Find where the given text appears and provide that cell's center as [X, Y] coordinate. 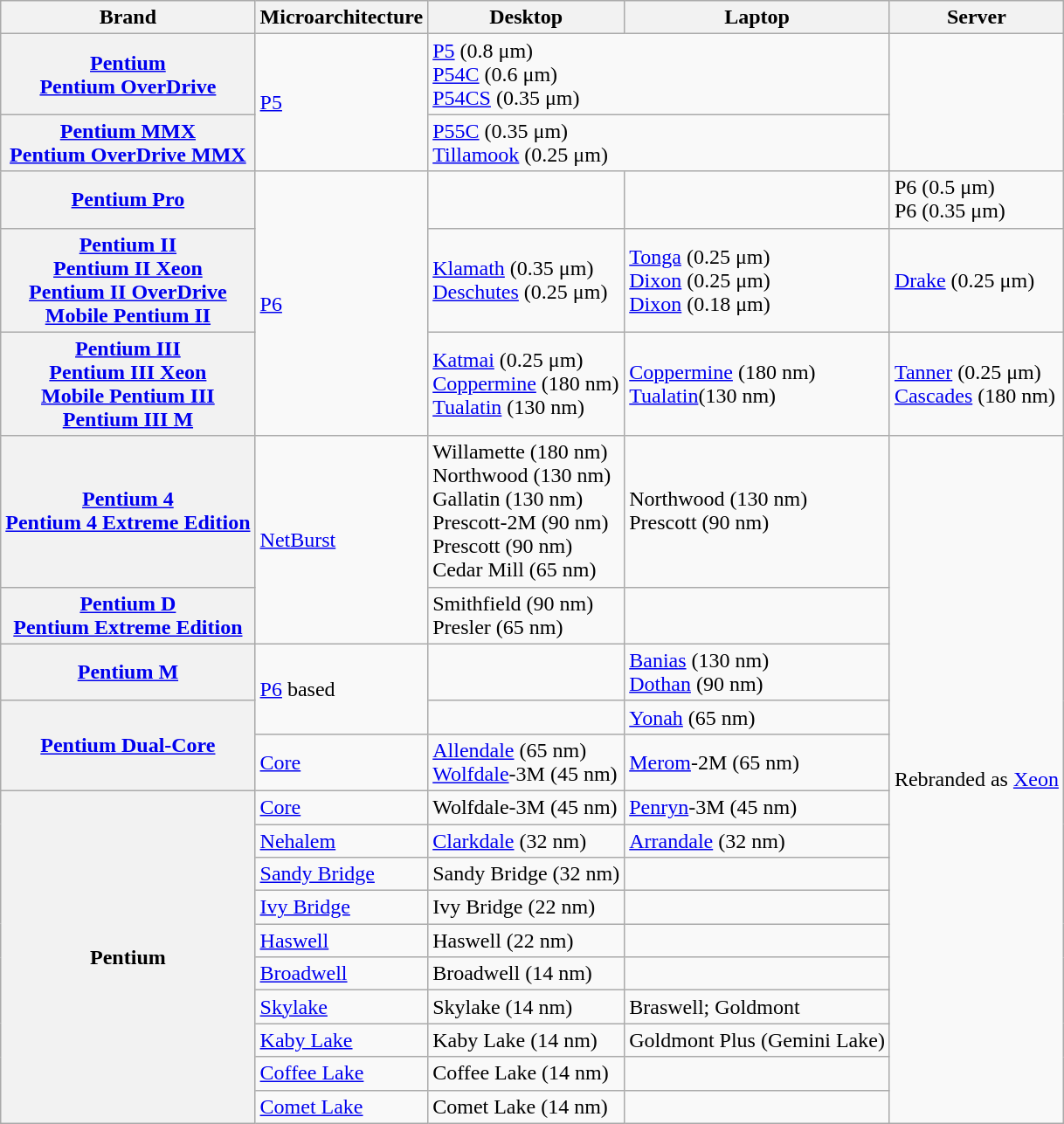
Pentium MMXPentium OverDrive MMX [128, 143]
Pentium 4Pentium 4 Extreme Edition [128, 512]
Kaby Lake [342, 1040]
Rebranded as Xeon [977, 779]
Coffee Lake [342, 1073]
Desktop [526, 17]
Comet Lake (14 nm) [526, 1107]
Clarkdale (32 nm) [526, 841]
Yonah (65 nm) [757, 717]
Arrandale (32 nm) [757, 841]
Pentium [128, 957]
P5 [342, 103]
Pentium IIIPentium III XeonMobile Pentium IIIPentium III M [128, 384]
PentiumPentium OverDrive [128, 74]
Northwood (130 nm)Prescott (90 nm) [757, 512]
Braswell; Goldmont [757, 1007]
Ivy Bridge (22 nm) [526, 907]
Willamette (180 nm)Northwood (130 nm)Gallatin (130 nm)Prescott-2M (90 nm)Prescott (90 nm)Cedar Mill (65 nm) [526, 512]
Tanner (0.25 μm)Cascades (180 nm) [977, 384]
Broadwell [342, 974]
Coffee Lake (14 nm) [526, 1073]
Comet Lake [342, 1107]
Pentium DPentium Extreme Edition [128, 615]
Sandy Bridge [342, 874]
P6 based [342, 688]
Wolfdale-3M (45 nm) [526, 807]
Pentium M [128, 672]
Allendale (65 nm)Wolfdale-3M (45 nm) [526, 762]
Haswell (22 nm) [526, 941]
P6 (0.5 μm)P6 (0.35 μm) [977, 199]
Kaby Lake (14 nm) [526, 1040]
Ivy Bridge [342, 907]
Katmai (0.25 μm)Coppermine (180 nm)Tualatin (130 nm) [526, 384]
Laptop [757, 17]
Drake (0.25 μm) [977, 279]
Smithfield (90 nm)Presler (65 nm) [526, 615]
NetBurst [342, 540]
P5 (0.8 μm)P54C (0.6 μm)P54CS (0.35 μm) [659, 74]
Tonga (0.25 μm)Dixon (0.25 μm)Dixon (0.18 μm) [757, 279]
Haswell [342, 941]
P55C (0.35 μm)Tillamook (0.25 μm) [659, 143]
Pentium Pro [128, 199]
Microarchitecture [342, 17]
Merom-2M (65 nm) [757, 762]
Klamath (0.35 μm)Deschutes (0.25 μm) [526, 279]
Sandy Bridge (32 nm) [526, 874]
Penryn-3M (45 nm) [757, 807]
Banias (130 nm)Dothan (90 nm) [757, 672]
Skylake [342, 1007]
Pentium IIPentium II XeonPentium II OverDriveMobile Pentium II [128, 279]
Coppermine (180 nm)Tualatin(130 nm) [757, 384]
Nehalem [342, 841]
Brand [128, 17]
Pentium Dual-Core [128, 746]
Goldmont Plus (Gemini Lake) [757, 1040]
Server [977, 17]
Skylake (14 nm) [526, 1007]
P6 [342, 304]
Broadwell (14 nm) [526, 974]
